Detect which cell encompasses the target text, then output its (X, Y) center coordinate. 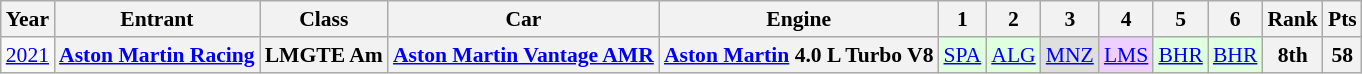
58 (1342, 55)
Class (324, 19)
Aston Martin Vantage AMR (524, 55)
LMS (1126, 55)
8th (1292, 55)
Pts (1342, 19)
Year (28, 19)
Aston Martin 4.0 L Turbo V8 (799, 55)
Rank (1292, 19)
1 (963, 19)
Aston Martin Racing (157, 55)
3 (1070, 19)
2021 (28, 55)
Entrant (157, 19)
MNZ (1070, 55)
Car (524, 19)
5 (1180, 19)
LMGTE Am (324, 55)
ALG (1013, 55)
2 (1013, 19)
SPA (963, 55)
Engine (799, 19)
6 (1236, 19)
4 (1126, 19)
